Capture the cell that displays the provided text and extract its (X, Y) central coordinate. 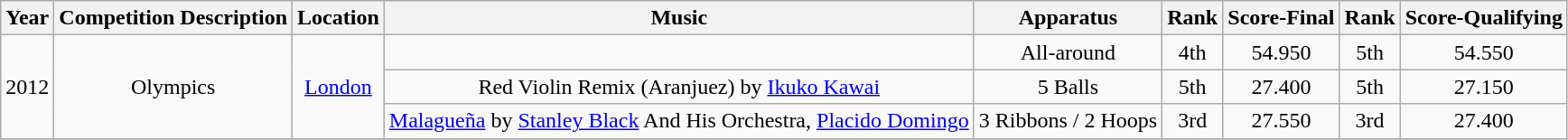
Red Violin Remix (Aranjuez) by Ikuko Kawai (679, 87)
Score-Qualifying (1483, 18)
27.550 (1281, 121)
54.550 (1483, 52)
London (339, 87)
3 Ribbons / 2 Hoops (1068, 121)
4th (1192, 52)
All-around (1068, 52)
Score-Final (1281, 18)
Music (679, 18)
Year (27, 18)
54.950 (1281, 52)
Competition Description (173, 18)
Apparatus (1068, 18)
2012 (27, 87)
Location (339, 18)
5 Balls (1068, 87)
27.150 (1483, 87)
Malagueña by Stanley Black And His Orchestra, Placido Domingo (679, 121)
Olympics (173, 87)
